Determine the [X, Y] coordinate at the center of the cell enclosing the given text.  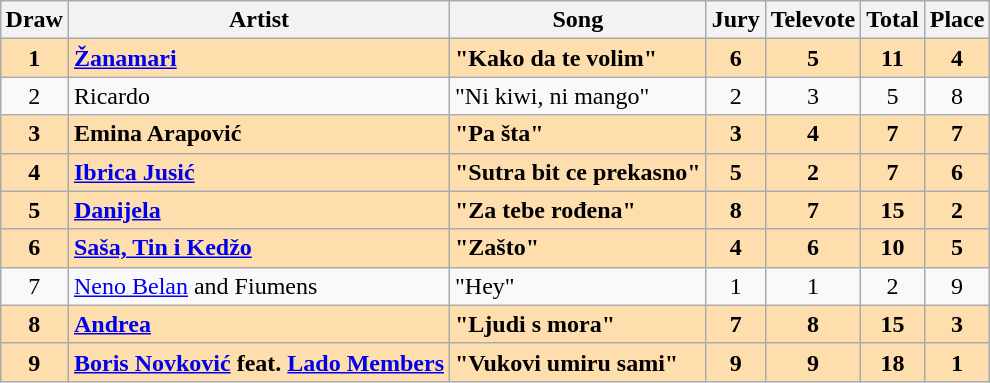
Ricardo [258, 96]
Andrea [258, 324]
Žanamari [258, 58]
"Sutra bit ce prekasno" [578, 172]
Neno Belan and Fiumens [258, 286]
"Zašto" [578, 248]
"Pa šta" [578, 134]
Boris Novković feat. Lado Members [258, 362]
"Vukovi umiru sami" [578, 362]
Televote [812, 20]
Place [957, 20]
Song [578, 20]
Total [893, 20]
"Kako da te volim" [578, 58]
"Za tebe rođena" [578, 210]
"Ljudi s mora" [578, 324]
18 [893, 362]
Danijela [258, 210]
Jury [736, 20]
10 [893, 248]
Ibrica Jusić [258, 172]
Draw [34, 20]
"Ni kiwi, ni mango" [578, 96]
"Hey" [578, 286]
Saša, Tin i Kedžo [258, 248]
Artist [258, 20]
Emina Arapović [258, 134]
11 [893, 58]
